Output the (x, y) coordinate of the center of the cell containing the given text.  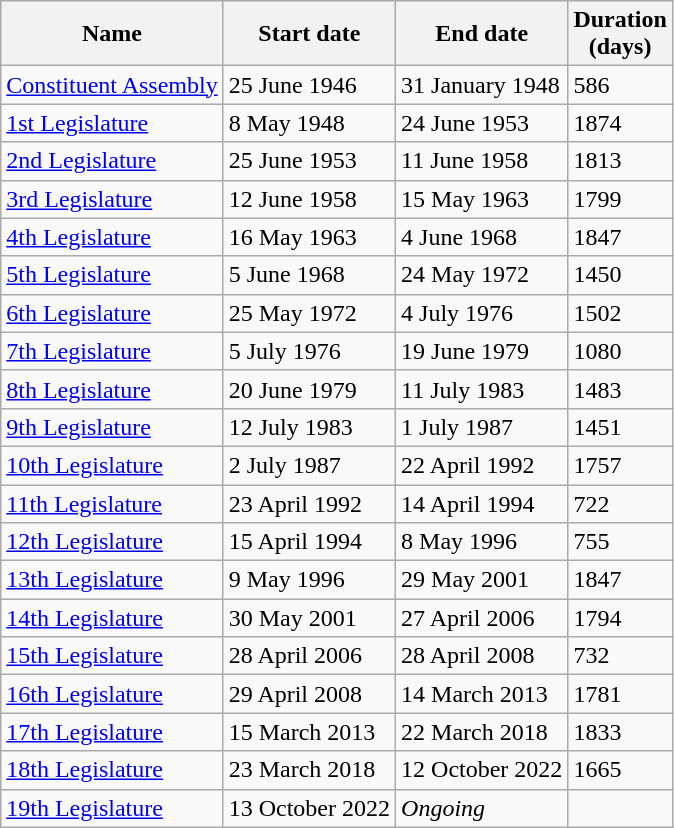
31 January 1948 (482, 85)
13 October 2022 (309, 808)
8 May 1948 (309, 123)
14 March 2013 (482, 694)
Ongoing (482, 808)
732 (620, 656)
13th Legislature (112, 580)
2 July 1987 (309, 465)
10th Legislature (112, 465)
29 May 2001 (482, 580)
24 June 1953 (482, 123)
586 (620, 85)
23 April 1992 (309, 503)
1833 (620, 732)
22 April 1992 (482, 465)
14 April 1994 (482, 503)
1483 (620, 389)
4 July 1976 (482, 313)
722 (620, 503)
12 October 2022 (482, 770)
11th Legislature (112, 503)
28 April 2006 (309, 656)
29 April 2008 (309, 694)
7th Legislature (112, 351)
Constituent Assembly (112, 85)
19 June 1979 (482, 351)
15 May 1963 (482, 199)
8th Legislature (112, 389)
22 March 2018 (482, 732)
16 May 1963 (309, 237)
15 April 1994 (309, 542)
25 June 1953 (309, 161)
17th Legislature (112, 732)
2nd Legislature (112, 161)
23 March 2018 (309, 770)
Start date (309, 34)
4 June 1968 (482, 237)
12 June 1958 (309, 199)
12 July 1983 (309, 427)
1757 (620, 465)
28 April 2008 (482, 656)
1451 (620, 427)
15th Legislature (112, 656)
1st Legislature (112, 123)
25 May 1972 (309, 313)
18th Legislature (112, 770)
1794 (620, 618)
Duration(days) (620, 34)
1781 (620, 694)
15 March 2013 (309, 732)
1450 (620, 275)
27 April 2006 (482, 618)
Name (112, 34)
16th Legislature (112, 694)
755 (620, 542)
1502 (620, 313)
25 June 1946 (309, 85)
1 July 1987 (482, 427)
11 June 1958 (482, 161)
1799 (620, 199)
9 May 1996 (309, 580)
End date (482, 34)
20 June 1979 (309, 389)
8 May 1996 (482, 542)
19th Legislature (112, 808)
1813 (620, 161)
12th Legislature (112, 542)
5 July 1976 (309, 351)
5 June 1968 (309, 275)
14th Legislature (112, 618)
1665 (620, 770)
3rd Legislature (112, 199)
4th Legislature (112, 237)
1874 (620, 123)
6th Legislature (112, 313)
24 May 1972 (482, 275)
11 July 1983 (482, 389)
5th Legislature (112, 275)
9th Legislature (112, 427)
30 May 2001 (309, 618)
1080 (620, 351)
